Pinpoint the cell where the given text exists, returning its (x, y) midpoint coordinate. 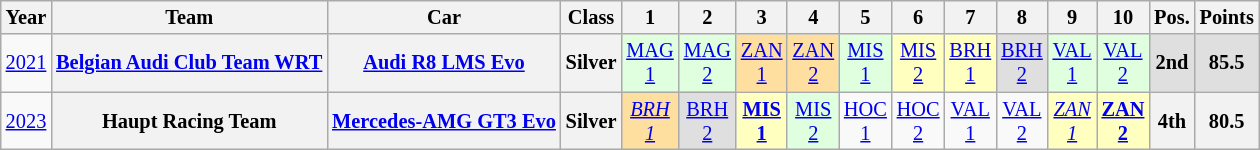
2 (708, 17)
Points (1227, 17)
Class (592, 17)
3 (762, 17)
80.5 (1227, 121)
Audi R8 LMS Evo (444, 63)
Pos. (1172, 17)
9 (1072, 17)
2021 (26, 63)
Mercedes-AMG GT3 Evo (444, 121)
Belgian Audi Club Team WRT (189, 63)
1 (650, 17)
HOC2 (918, 121)
Haupt Racing Team (189, 121)
Car (444, 17)
7 (970, 17)
5 (866, 17)
Team (189, 17)
8 (1022, 17)
4 (813, 17)
10 (1124, 17)
MAG2 (708, 63)
HOC1 (866, 121)
6 (918, 17)
Year (26, 17)
85.5 (1227, 63)
2023 (26, 121)
2nd (1172, 63)
4th (1172, 121)
MAG1 (650, 63)
